Detect which cell encompasses the target text, then output its [X, Y] center coordinate. 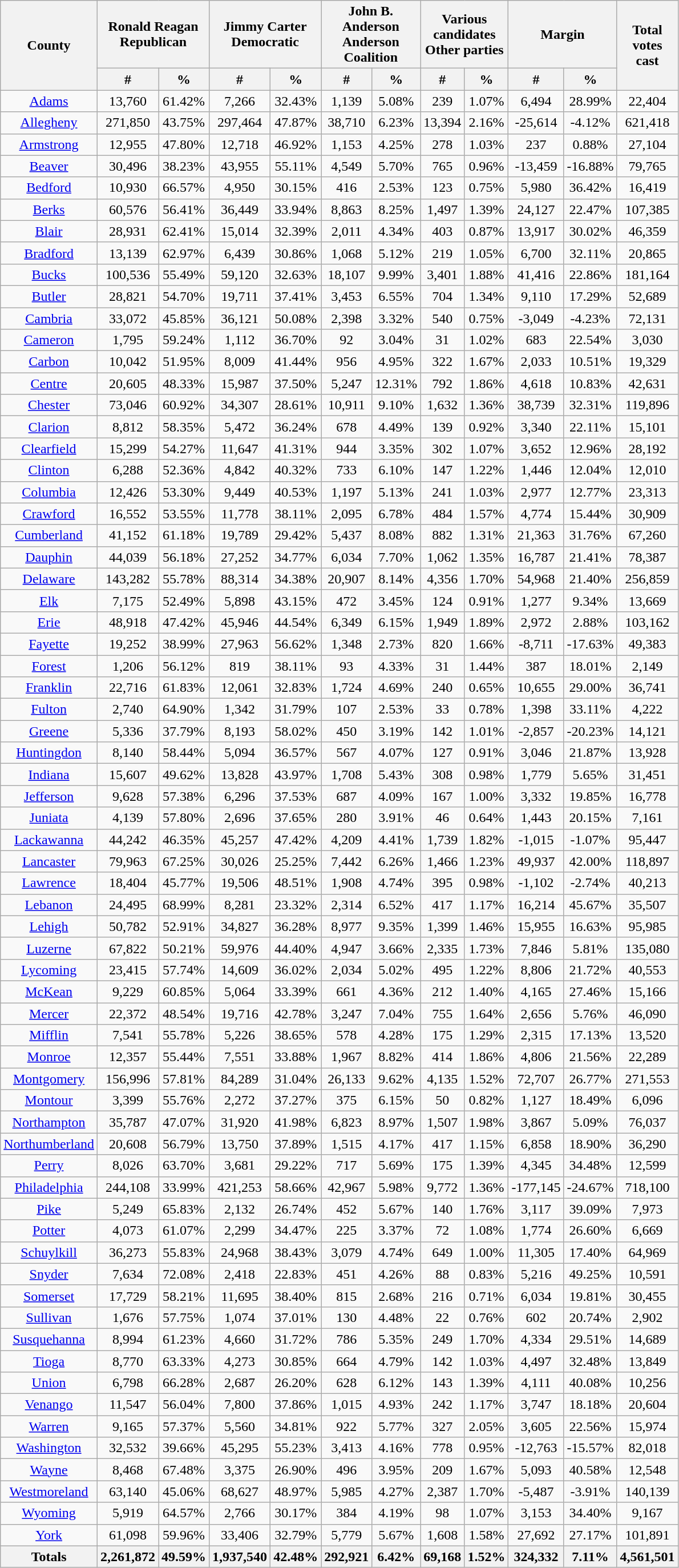
4,549 [347, 166]
66.28% [184, 1383]
302 [443, 449]
8,806 [536, 970]
683 [536, 340]
1,795 [128, 340]
4,165 [536, 991]
0.96% [486, 166]
73,046 [128, 405]
1.23% [486, 861]
6.55% [396, 296]
1.44% [486, 666]
84,289 [240, 1079]
9,167 [647, 1513]
Centre [49, 384]
34.40% [590, 1513]
8,812 [128, 427]
1.66% [486, 644]
60,576 [128, 209]
72.08% [184, 1274]
7,175 [128, 600]
5,560 [240, 1426]
1,515 [347, 1144]
664 [347, 1361]
21.40% [590, 579]
6,700 [536, 253]
52.36% [184, 470]
147 [443, 470]
297,464 [240, 123]
35,507 [647, 905]
Beaver [49, 166]
922 [347, 1426]
4.07% [396, 753]
10.51% [590, 362]
15,987 [240, 384]
6,858 [536, 1144]
2,740 [128, 710]
181,164 [647, 275]
3,153 [536, 1513]
8,140 [128, 753]
1,342 [240, 710]
28,821 [128, 296]
15,101 [647, 427]
1,724 [347, 688]
38.65% [296, 1035]
27,252 [240, 557]
2,696 [240, 818]
4,947 [347, 948]
Northampton [49, 1122]
13,928 [647, 753]
578 [347, 1035]
3.91% [396, 818]
43.15% [296, 600]
Potter [49, 1231]
1,127 [536, 1101]
67.48% [184, 1470]
22.83% [296, 1274]
16,419 [647, 188]
4.17% [396, 1144]
107 [347, 710]
50 [443, 1101]
27.17% [590, 1535]
60.92% [184, 405]
1,949 [443, 622]
8.14% [396, 579]
17.40% [590, 1252]
7,846 [536, 948]
4.93% [396, 1405]
6,349 [347, 622]
5.13% [396, 492]
Clinton [49, 470]
119,896 [647, 405]
956 [347, 362]
13,139 [128, 253]
Lehigh [49, 926]
Northumberland [49, 1144]
32.63% [296, 275]
5.12% [396, 253]
Clarion [49, 427]
40.32% [296, 470]
68.99% [184, 905]
322 [443, 362]
-24.67% [590, 1187]
765 [443, 166]
28.61% [296, 405]
3,046 [536, 753]
9.99% [396, 275]
58.02% [296, 731]
20.15% [590, 818]
36.24% [296, 427]
3,747 [536, 1405]
20,865 [647, 253]
36,121 [240, 318]
19,252 [128, 644]
Cumberland [49, 535]
Clearfield [49, 449]
-17.63% [590, 644]
12,357 [128, 1057]
Erie [49, 622]
37.27% [296, 1101]
County [49, 46]
-4.12% [590, 123]
12,426 [128, 492]
88,314 [240, 579]
46,359 [647, 231]
37.50% [296, 384]
32.39% [296, 231]
28,931 [128, 231]
26.77% [590, 1079]
48,918 [128, 622]
12,718 [240, 144]
2.05% [486, 1426]
7,161 [647, 818]
50.21% [184, 948]
79,963 [128, 861]
55.76% [184, 1101]
26.74% [296, 1209]
41.44% [296, 362]
1,937,540 [240, 1557]
-1,015 [536, 840]
31.79% [296, 710]
2,687 [240, 1383]
2,656 [536, 1013]
602 [536, 1317]
1,074 [240, 1317]
40.08% [590, 1383]
38.23% [184, 166]
11,778 [240, 514]
15.44% [590, 514]
35,787 [128, 1122]
6.52% [396, 905]
-1.07% [590, 840]
28,192 [647, 449]
Franklin [49, 688]
Armstrong [49, 144]
19.85% [590, 796]
30,496 [128, 166]
9,165 [128, 1426]
9.62% [396, 1079]
8,994 [128, 1339]
Delaware [49, 579]
107,385 [647, 209]
21.56% [590, 1057]
26,133 [347, 1079]
387 [536, 666]
1,507 [443, 1122]
8.08% [396, 535]
143 [443, 1383]
567 [347, 753]
225 [347, 1231]
450 [347, 731]
0.83% [486, 1274]
2,149 [647, 666]
1.82% [486, 840]
4,135 [443, 1079]
32.79% [296, 1535]
58.21% [184, 1296]
280 [347, 818]
20,604 [647, 1405]
30.86% [296, 253]
395 [443, 883]
15,955 [536, 926]
32.48% [590, 1361]
61.18% [184, 535]
403 [443, 231]
156,996 [128, 1079]
0.64% [486, 818]
2,766 [240, 1513]
59.24% [184, 340]
9,229 [128, 991]
36.42% [590, 188]
55.11% [296, 166]
31,920 [240, 1122]
59.96% [184, 1535]
37.53% [296, 796]
-13,459 [536, 166]
95,985 [647, 926]
4,950 [240, 188]
5.76% [590, 1013]
5,094 [240, 753]
49.62% [184, 775]
33.11% [590, 710]
661 [347, 991]
5.08% [396, 101]
124 [443, 600]
13,828 [240, 775]
79,765 [647, 166]
45,257 [240, 840]
4,497 [536, 1361]
26.20% [296, 1383]
1.08% [486, 1231]
2,095 [347, 514]
3,375 [240, 1470]
22,372 [128, 1013]
5,093 [536, 1470]
4.26% [396, 1274]
67.25% [184, 861]
27,104 [647, 144]
5.65% [590, 775]
7.11% [590, 1557]
30.17% [296, 1513]
143,282 [128, 579]
13,760 [128, 101]
Bradford [49, 253]
29.22% [296, 1166]
167 [443, 796]
209 [443, 1470]
1.05% [486, 253]
20,907 [347, 579]
244,108 [128, 1187]
63.70% [184, 1166]
5,226 [240, 1035]
452 [347, 1209]
6,669 [647, 1231]
8,863 [347, 209]
13,520 [647, 1035]
717 [347, 1166]
-20.23% [590, 731]
60.85% [184, 991]
York [49, 1535]
2.16% [486, 123]
47.87% [296, 123]
Wyoming [49, 1513]
484 [443, 514]
1,277 [536, 600]
Perry [49, 1166]
11,547 [128, 1405]
6.42% [396, 1557]
Lancaster [49, 861]
101,891 [647, 1535]
-15.57% [590, 1448]
5.09% [590, 1122]
63.33% [184, 1361]
46 [443, 818]
4,806 [536, 1057]
21,363 [536, 535]
Ronald ReaganRepublican [153, 34]
1,446 [536, 470]
47.07% [184, 1122]
54.27% [184, 449]
30,909 [647, 514]
Union [49, 1383]
1,015 [347, 1405]
Lycoming [49, 970]
4,774 [536, 514]
278 [443, 144]
33.99% [184, 1187]
41.31% [296, 449]
Huntingdon [49, 753]
1,398 [536, 710]
2,011 [347, 231]
6,439 [240, 253]
3,079 [347, 1252]
45,946 [240, 622]
56.62% [296, 644]
Bedford [49, 188]
57.74% [184, 970]
2.68% [396, 1296]
53.30% [184, 492]
118,897 [647, 861]
12.31% [396, 384]
13,394 [443, 123]
16,214 [536, 905]
Susquehanna [49, 1339]
416 [347, 188]
59,120 [240, 275]
5,064 [240, 991]
1,206 [128, 666]
4,273 [240, 1361]
42.78% [296, 1013]
1.58% [486, 1535]
5,919 [128, 1513]
5,472 [240, 427]
Snyder [49, 1274]
5,216 [536, 1274]
46.92% [296, 144]
5,985 [347, 1492]
30,455 [647, 1296]
22.47% [590, 209]
67,822 [128, 948]
22.54% [590, 340]
103,162 [647, 622]
3.95% [396, 1470]
8,193 [240, 731]
38.99% [184, 644]
37.89% [296, 1144]
14,689 [647, 1339]
4.34% [396, 231]
6.78% [396, 514]
14,609 [240, 970]
12.77% [590, 492]
678 [347, 427]
4.95% [396, 362]
55.23% [296, 1448]
61.23% [184, 1339]
30.02% [590, 231]
39.09% [590, 1209]
47.80% [184, 144]
271,850 [128, 123]
12.04% [590, 470]
76,037 [647, 1122]
3.19% [396, 731]
8,770 [128, 1361]
1.31% [486, 535]
49.59% [184, 1557]
37.86% [296, 1405]
792 [443, 384]
4,111 [536, 1383]
1,608 [443, 1535]
Tioga [49, 1361]
6.12% [396, 1383]
11,695 [240, 1296]
42,631 [647, 384]
472 [347, 600]
32.83% [296, 688]
20,608 [128, 1144]
34.81% [296, 1426]
1.46% [486, 926]
249 [443, 1339]
61,098 [128, 1535]
Allegheny [49, 123]
58.66% [296, 1187]
324,332 [536, 1557]
Blair [49, 231]
51.95% [184, 362]
45.06% [184, 1492]
0.82% [486, 1101]
5,247 [347, 384]
92 [347, 340]
10,256 [647, 1383]
10.83% [590, 384]
Cameron [49, 340]
38,710 [347, 123]
18,107 [347, 275]
271,553 [647, 1079]
1,708 [347, 775]
4.28% [396, 1035]
8.25% [396, 209]
32.43% [296, 101]
944 [347, 449]
3,681 [240, 1166]
40,213 [647, 883]
1,676 [128, 1317]
49,937 [536, 861]
31.76% [590, 535]
3.32% [396, 318]
1,466 [443, 861]
41.98% [296, 1122]
Berks [49, 209]
57.81% [184, 1079]
1.34% [486, 296]
40.58% [590, 1470]
31,451 [647, 775]
4.33% [396, 666]
18.90% [590, 1144]
Totals [49, 1557]
5.02% [396, 970]
Pike [49, 1209]
4,842 [240, 470]
Greene [49, 731]
10,911 [347, 405]
1,967 [347, 1057]
24,968 [240, 1252]
36,273 [128, 1252]
2,977 [536, 492]
3,340 [536, 427]
9,110 [536, 296]
5,779 [347, 1535]
-3,049 [536, 318]
16.63% [590, 926]
56.12% [184, 666]
216 [443, 1296]
5,249 [128, 1209]
1,632 [443, 405]
69,168 [443, 1557]
1.76% [486, 1209]
45.67% [590, 905]
130 [347, 1317]
19,506 [240, 883]
56.79% [184, 1144]
18.18% [590, 1405]
22.56% [590, 1426]
0.76% [486, 1317]
4,356 [443, 579]
Jimmy CarterDemocratic [265, 34]
Venango [49, 1405]
0.92% [486, 427]
78,387 [647, 557]
23,415 [128, 970]
7,442 [347, 861]
21.41% [590, 557]
3.04% [396, 340]
1,139 [347, 101]
49.25% [590, 1274]
32.31% [590, 405]
1,908 [347, 883]
56.18% [184, 557]
36,290 [647, 1144]
Various candidatesOther parties [464, 34]
Adams [49, 101]
55.44% [184, 1057]
2,902 [647, 1317]
30.15% [296, 188]
4.49% [396, 427]
18.01% [590, 666]
36.57% [296, 753]
2,033 [536, 362]
43.97% [296, 775]
5,336 [128, 731]
2,034 [347, 970]
6,288 [128, 470]
44,242 [128, 840]
4.36% [396, 991]
140,139 [647, 1492]
4,222 [647, 710]
-2.74% [590, 883]
496 [347, 1470]
3,652 [536, 449]
8,977 [347, 926]
72,131 [647, 318]
Mercer [49, 1013]
240 [443, 688]
12,061 [240, 688]
9.35% [396, 926]
42.48% [296, 1557]
7.70% [396, 557]
-4.23% [590, 318]
57.75% [184, 1317]
44.54% [296, 622]
22,716 [128, 688]
815 [347, 1296]
820 [443, 644]
4.09% [396, 796]
Warren [49, 1426]
10,591 [647, 1274]
Indiana [49, 775]
26.90% [296, 1470]
Margin [563, 34]
24,127 [536, 209]
3,030 [647, 340]
2.88% [590, 622]
58.44% [184, 753]
64,969 [647, 1252]
48.97% [296, 1492]
34.47% [296, 1231]
McKean [49, 991]
3,605 [536, 1426]
135,080 [647, 948]
12,010 [647, 470]
3,117 [536, 1209]
4,139 [128, 818]
12,548 [647, 1470]
98 [443, 1513]
3,399 [128, 1101]
45,295 [240, 1448]
755 [443, 1013]
15,974 [647, 1426]
57.38% [184, 796]
15,014 [240, 231]
41,152 [128, 535]
2,315 [536, 1035]
37.01% [296, 1317]
31.72% [296, 1339]
12,599 [647, 1166]
21.87% [590, 753]
62.41% [184, 231]
Forest [49, 666]
13,669 [647, 600]
0.87% [486, 231]
540 [443, 318]
36,449 [240, 209]
18,404 [128, 883]
22.86% [590, 275]
5,898 [240, 600]
8,281 [240, 905]
4.69% [396, 688]
93 [347, 666]
19.81% [590, 1296]
375 [347, 1101]
3.35% [396, 449]
4.48% [396, 1317]
Carbon [49, 362]
61.83% [184, 688]
Fulton [49, 710]
8.97% [396, 1122]
62.97% [184, 253]
Columbia [49, 492]
239 [443, 101]
9.34% [590, 600]
40,553 [647, 970]
8,009 [240, 362]
10,655 [536, 688]
3.66% [396, 948]
14,121 [647, 731]
7,266 [240, 101]
3,332 [536, 796]
1,399 [443, 926]
33,406 [240, 1535]
2,972 [536, 622]
1.57% [486, 514]
44,039 [128, 557]
34.38% [296, 579]
Bucks [49, 275]
1,197 [347, 492]
56.41% [184, 209]
621,418 [647, 123]
33,072 [128, 318]
54.70% [184, 296]
95,447 [647, 840]
33 [443, 710]
50.08% [296, 318]
31.04% [296, 1079]
16,787 [536, 557]
64.90% [184, 710]
72,707 [536, 1079]
9,772 [443, 1187]
27,692 [536, 1535]
26.60% [590, 1231]
13,750 [240, 1144]
0.65% [486, 688]
1,497 [443, 209]
Somerset [49, 1296]
48.51% [296, 883]
3,453 [347, 296]
4,561,501 [647, 1557]
33.39% [296, 991]
19,329 [647, 362]
55.83% [184, 1252]
38,739 [536, 405]
421,253 [240, 1187]
Luzerne [49, 948]
Lebanon [49, 905]
32.11% [590, 253]
19,711 [240, 296]
42.00% [590, 861]
1.88% [486, 275]
12,955 [128, 144]
242 [443, 1405]
6,798 [128, 1383]
58.35% [184, 427]
241 [443, 492]
23,313 [647, 492]
57.37% [184, 1426]
54,968 [536, 579]
12.96% [590, 449]
57.80% [184, 818]
7,973 [647, 1209]
3,247 [347, 1013]
8,026 [128, 1166]
1.29% [486, 1035]
-2,857 [536, 731]
2,132 [240, 1209]
-3.91% [590, 1492]
1.73% [486, 948]
11,305 [536, 1252]
56.04% [184, 1405]
2,272 [240, 1101]
Dauphin [49, 557]
30,026 [240, 861]
7,551 [240, 1057]
9,628 [128, 796]
5,437 [347, 535]
17.13% [590, 1035]
18.49% [590, 1101]
-8,711 [536, 644]
66.57% [184, 188]
88 [443, 1274]
6,823 [347, 1122]
64.57% [184, 1513]
48.33% [184, 384]
43,955 [240, 166]
52.91% [184, 926]
Fayette [49, 644]
127 [443, 753]
100,536 [128, 275]
4.19% [396, 1513]
29.42% [296, 535]
52.49% [184, 600]
786 [347, 1339]
36.28% [296, 926]
36.02% [296, 970]
1,112 [240, 340]
4.79% [396, 1361]
-1,102 [536, 883]
0.71% [486, 1296]
38.43% [296, 1252]
17.29% [590, 296]
1,068 [347, 253]
2,299 [240, 1231]
1,443 [536, 818]
-177,145 [536, 1187]
27.46% [590, 991]
9,449 [240, 492]
36.70% [296, 340]
Elk [49, 600]
4,334 [536, 1339]
5.43% [396, 775]
1.15% [486, 1144]
3.37% [396, 1231]
5.35% [396, 1339]
13,917 [536, 231]
68,627 [240, 1492]
16,552 [128, 514]
29.00% [590, 688]
0.78% [486, 710]
24,495 [128, 905]
33.88% [296, 1057]
Mifflin [49, 1035]
5.77% [396, 1426]
61.42% [184, 101]
45.85% [184, 318]
65.83% [184, 1209]
1.40% [486, 991]
52,689 [647, 296]
7.04% [396, 1013]
414 [443, 1057]
Jefferson [49, 796]
2,387 [443, 1492]
687 [347, 796]
7,541 [128, 1035]
5.69% [396, 1166]
718,100 [647, 1187]
Montgomery [49, 1079]
4.16% [396, 1448]
327 [443, 1426]
Chester [49, 405]
8.82% [396, 1057]
2,314 [347, 905]
2,398 [347, 318]
2,418 [240, 1274]
5,980 [536, 188]
1.02% [486, 340]
1.01% [486, 731]
2.73% [396, 644]
21.72% [590, 970]
308 [443, 775]
4,618 [536, 384]
4,345 [536, 1166]
6.23% [396, 123]
30.85% [296, 1361]
John B. AndersonAnderson Coalition [371, 34]
495 [443, 970]
451 [347, 1274]
5.98% [396, 1187]
1,779 [536, 775]
38.40% [296, 1296]
20,605 [128, 384]
59,976 [240, 948]
-5,487 [536, 1492]
10,930 [128, 188]
6.10% [396, 470]
0.95% [486, 1448]
8,468 [128, 1470]
219 [443, 253]
17,729 [128, 1296]
33.94% [296, 209]
778 [443, 1448]
1,062 [443, 557]
44.40% [296, 948]
28.99% [590, 101]
Lackawanna [49, 840]
5.70% [396, 166]
19,716 [240, 1013]
237 [536, 144]
46.35% [184, 840]
48.54% [184, 1013]
43.75% [184, 123]
212 [443, 991]
16,778 [647, 796]
82,018 [647, 1448]
1,774 [536, 1231]
34,827 [240, 926]
46,090 [647, 1013]
7,800 [240, 1405]
Total votes cast [647, 46]
5.81% [590, 948]
67,260 [647, 535]
Crawford [49, 514]
42,967 [347, 1187]
61.07% [184, 1231]
6,096 [647, 1101]
140 [443, 1209]
292,921 [347, 1557]
4,073 [128, 1231]
6,296 [240, 796]
15,166 [647, 991]
Cambria [49, 318]
1.35% [486, 557]
Wayne [49, 1470]
55.49% [184, 275]
20.74% [590, 1317]
22 [443, 1317]
1.64% [486, 1013]
Juniata [49, 818]
Washington [49, 1448]
32,532 [128, 1448]
4,660 [240, 1339]
628 [347, 1383]
15,299 [128, 449]
4.27% [396, 1492]
1.89% [486, 622]
256,859 [647, 579]
1,739 [443, 840]
22,404 [647, 101]
37.65% [296, 818]
10,042 [128, 362]
7,634 [128, 1274]
123 [443, 188]
2,335 [443, 948]
3,413 [347, 1448]
29.51% [590, 1339]
3.45% [396, 600]
882 [443, 535]
-25,614 [536, 123]
733 [347, 470]
13,849 [647, 1361]
1,348 [347, 644]
-16.88% [590, 166]
72 [443, 1231]
41,416 [536, 275]
15,607 [128, 775]
4.25% [396, 144]
22.11% [590, 427]
6.26% [396, 861]
Lawrence [49, 883]
819 [240, 666]
39.66% [184, 1448]
19,789 [240, 535]
3,401 [443, 275]
Westmoreland [49, 1492]
-12,763 [536, 1448]
50,782 [128, 926]
34,307 [240, 405]
53.55% [184, 514]
63,140 [128, 1492]
649 [443, 1252]
139 [443, 427]
34.48% [590, 1166]
3,867 [536, 1122]
49,383 [647, 644]
36,741 [647, 688]
Schuylkill [49, 1252]
2,261,872 [128, 1557]
34.77% [296, 557]
9.10% [396, 405]
27,963 [240, 644]
704 [443, 296]
0.88% [590, 144]
22,289 [647, 1057]
Sullivan [49, 1317]
25.25% [296, 861]
6,494 [536, 101]
Philadelphia [49, 1187]
37.79% [184, 731]
23.32% [296, 905]
40.53% [296, 492]
4.41% [396, 840]
4,209 [347, 840]
Butler [49, 296]
1.98% [486, 1122]
45.77% [184, 883]
1,153 [347, 144]
Montour [49, 1101]
37.41% [296, 296]
Monroe [49, 1057]
384 [347, 1513]
11,647 [240, 449]
